Provide the (x, y) coordinate of the cell's center where the given text is located.  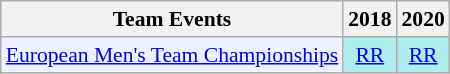
Team Events (172, 19)
European Men's Team Championships (172, 55)
2018 (370, 19)
2020 (422, 19)
